Pinpoint the cell where the given text exists, returning its [X, Y] midpoint coordinate. 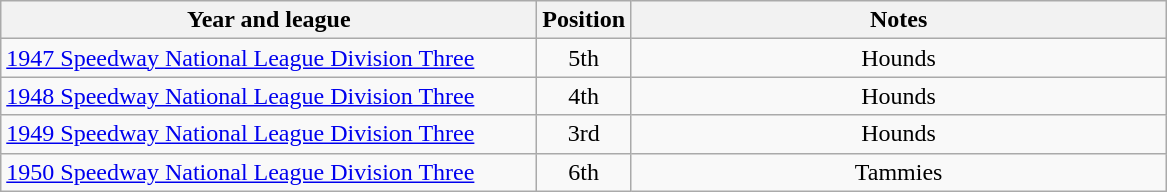
1949 Speedway National League Division Three [269, 134]
Year and league [269, 20]
1948 Speedway National League Division Three [269, 96]
1950 Speedway National League Division Three [269, 172]
Position [584, 20]
5th [584, 58]
3rd [584, 134]
Notes [899, 20]
4th [584, 96]
1947 Speedway National League Division Three [269, 58]
6th [584, 172]
Tammies [899, 172]
